Return the [x, y] coordinate for the center point of the cell that contains the specified text.  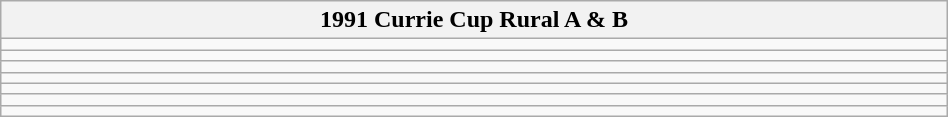
1991 Currie Cup Rural A & B [474, 20]
